Find where the given text appears and provide that cell's center as (X, Y) coordinate. 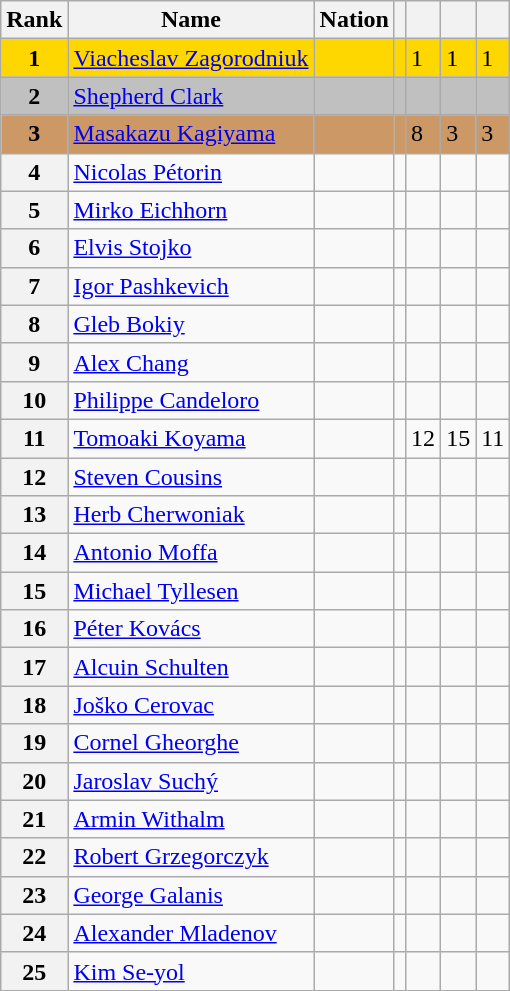
Nation (354, 20)
Elvis Stojko (191, 248)
Jaroslav Suchý (191, 781)
4 (34, 172)
Nicolas Pétorin (191, 172)
5 (34, 210)
20 (34, 781)
Herb Cherwoniak (191, 515)
Antonio Moffa (191, 553)
10 (34, 400)
Armin Withalm (191, 819)
25 (34, 971)
19 (34, 743)
Viacheslav Zagorodniuk (191, 58)
13 (34, 515)
Alexander Mladenov (191, 933)
Philippe Candeloro (191, 400)
Rank (34, 20)
Alex Chang (191, 362)
Shepherd Clark (191, 96)
18 (34, 705)
23 (34, 895)
9 (34, 362)
Tomoaki Koyama (191, 438)
24 (34, 933)
Gleb Bokiy (191, 324)
Robert Grzegorczyk (191, 857)
Péter Kovács (191, 629)
14 (34, 553)
Mirko Eichhorn (191, 210)
16 (34, 629)
Michael Tyllesen (191, 591)
Alcuin Schulten (191, 667)
Steven Cousins (191, 477)
22 (34, 857)
George Galanis (191, 895)
2 (34, 96)
21 (34, 819)
Igor Pashkevich (191, 286)
17 (34, 667)
7 (34, 286)
Cornel Gheorghe (191, 743)
Name (191, 20)
Masakazu Kagiyama (191, 134)
Kim Se-yol (191, 971)
Joško Cerovac (191, 705)
6 (34, 248)
